Identify which cell holds the provided text, then report its [X, Y] central coordinate. 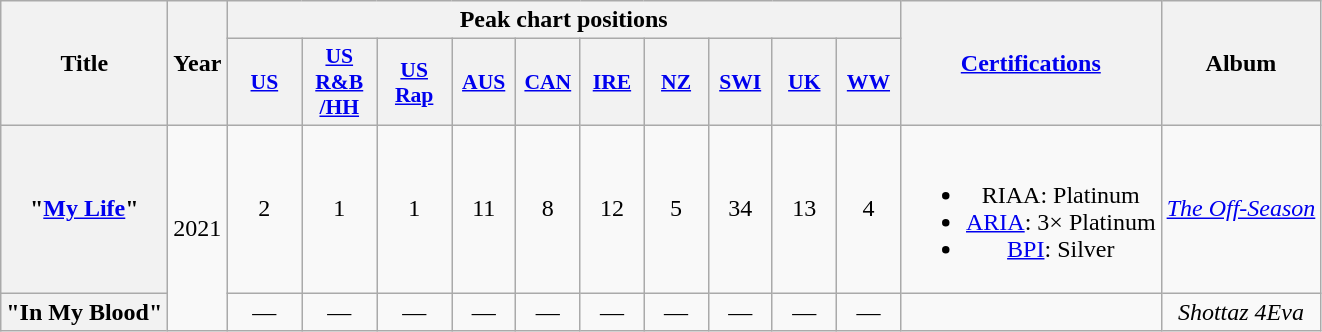
UK [804, 82]
Shottaz 4Eva [1241, 311]
Title [84, 64]
4 [868, 208]
"My Life" [84, 208]
Album [1241, 64]
CAN [548, 82]
US [264, 82]
US Rap [414, 82]
12 [612, 208]
2021 [198, 228]
SWI [740, 82]
Year [198, 64]
IRE [612, 82]
34 [740, 208]
Certifications [1030, 64]
2 [264, 208]
8 [548, 208]
USR&B/HH [340, 82]
11 [484, 208]
13 [804, 208]
"In My Blood" [84, 311]
RIAA: PlatinumARIA: 3× PlatinumBPI: Silver [1030, 208]
AUS [484, 82]
NZ [676, 82]
Peak chart positions [564, 20]
WW [868, 82]
5 [676, 208]
The Off-Season [1241, 208]
